Output the (x, y) coordinate of the center of the cell containing the given text.  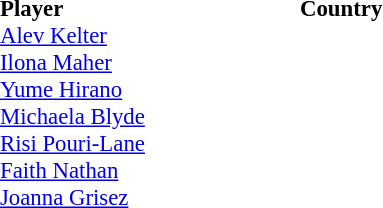
Michaela Blyde (150, 116)
Risi Pouri-Lane (150, 144)
Alev Kelter (150, 36)
Ilona Maher (150, 62)
Yume Hirano (150, 90)
Faith Nathan (150, 170)
